Determine the (x, y) coordinate at the center of the cell enclosing the given text.  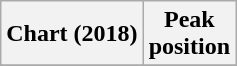
Peak position (189, 34)
Chart (2018) (72, 34)
